Identify which cell holds the provided text, then report its (X, Y) central coordinate. 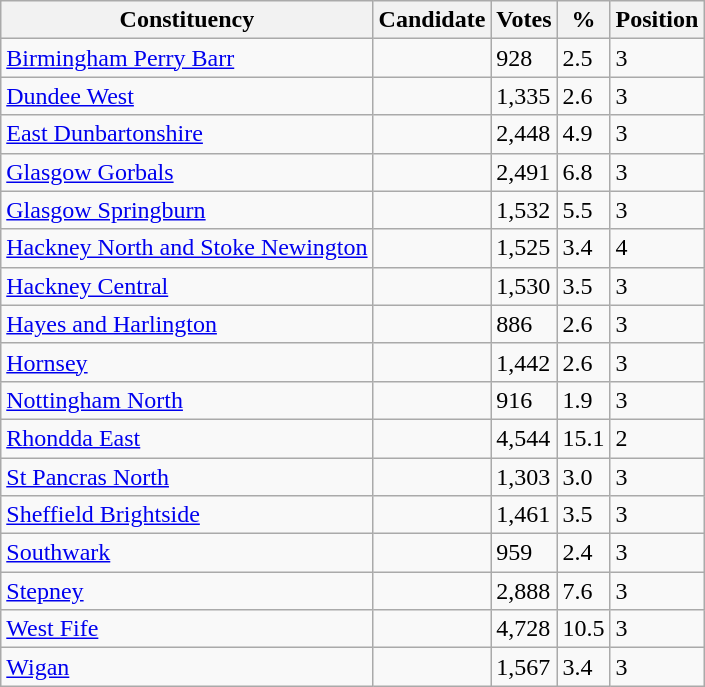
Glasgow Gorbals (187, 172)
East Dunbartonshire (187, 134)
1.9 (584, 400)
4.9 (584, 134)
7.6 (584, 591)
% (584, 20)
Glasgow Springburn (187, 210)
2,888 (524, 591)
886 (524, 324)
916 (524, 400)
Rhondda East (187, 438)
2.5 (584, 58)
15.1 (584, 438)
Sheffield Brightside (187, 515)
Dundee West (187, 96)
Birmingham Perry Barr (187, 58)
3.0 (584, 477)
1,335 (524, 96)
Position (657, 20)
Hackney North and Stoke Newington (187, 248)
1,525 (524, 248)
5.5 (584, 210)
Constituency (187, 20)
Nottingham North (187, 400)
Votes (524, 20)
2,448 (524, 134)
Hackney Central (187, 286)
2.4 (584, 553)
4,728 (524, 629)
1,303 (524, 477)
Candidate (432, 20)
10.5 (584, 629)
1,567 (524, 667)
West Fife (187, 629)
2 (657, 438)
Stepney (187, 591)
1,442 (524, 362)
959 (524, 553)
928 (524, 58)
Hayes and Harlington (187, 324)
1,532 (524, 210)
4,544 (524, 438)
2,491 (524, 172)
St Pancras North (187, 477)
1,461 (524, 515)
Wigan (187, 667)
Hornsey (187, 362)
6.8 (584, 172)
Southwark (187, 553)
1,530 (524, 286)
4 (657, 248)
